Find where the given text appears and provide that cell's center as (x, y) coordinate. 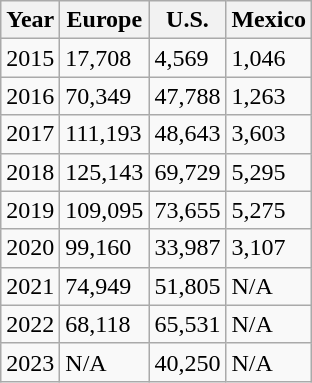
74,949 (104, 286)
2018 (30, 172)
4,569 (188, 58)
1,263 (269, 96)
125,143 (104, 172)
70,349 (104, 96)
51,805 (188, 286)
109,095 (104, 210)
Year (30, 20)
33,987 (188, 248)
U.S. (188, 20)
2020 (30, 248)
2019 (30, 210)
47,788 (188, 96)
2021 (30, 286)
3,107 (269, 248)
2022 (30, 324)
2016 (30, 96)
73,655 (188, 210)
Mexico (269, 20)
65,531 (188, 324)
5,295 (269, 172)
2017 (30, 134)
69,729 (188, 172)
68,118 (104, 324)
2015 (30, 58)
Europe (104, 20)
17,708 (104, 58)
5,275 (269, 210)
2023 (30, 362)
1,046 (269, 58)
3,603 (269, 134)
40,250 (188, 362)
99,160 (104, 248)
111,193 (104, 134)
48,643 (188, 134)
